From the cell containing the given text, extract its center point as (x, y) coordinate. 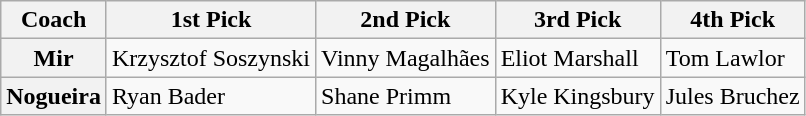
Nogueira (54, 96)
4th Pick (732, 20)
1st Pick (210, 20)
Tom Lawlor (732, 58)
Shane Primm (406, 96)
Coach (54, 20)
Ryan Bader (210, 96)
Mir (54, 58)
Eliot Marshall (578, 58)
Kyle Kingsbury (578, 96)
Jules Bruchez (732, 96)
2nd Pick (406, 20)
Krzysztof Soszynski (210, 58)
Vinny Magalhães (406, 58)
3rd Pick (578, 20)
